Determine the (x, y) coordinate at the center of the cell enclosing the given text.  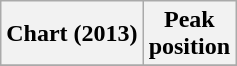
Peakposition (189, 34)
Chart (2013) (72, 34)
